Determine the (X, Y) coordinate at the center of the cell enclosing the given text.  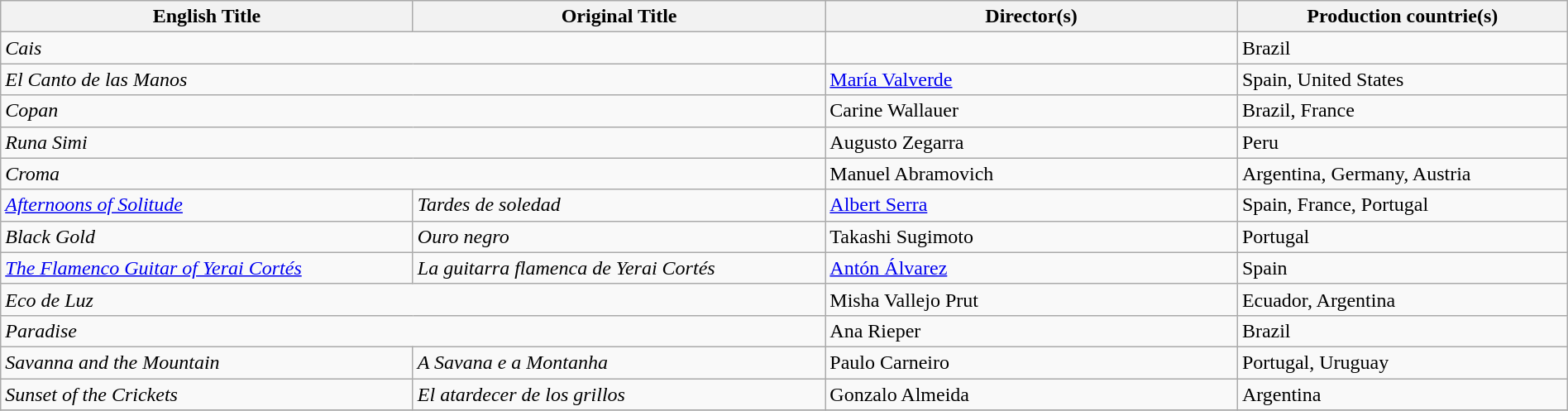
Spain, France, Portugal (1403, 205)
Runa Simi (414, 142)
Savanna and the Mountain (207, 362)
Paulo Carneiro (1032, 362)
Antón Álvarez (1032, 268)
El atardecer de los grillos (619, 394)
Peru (1403, 142)
Argentina (1403, 394)
A Savana e a Montanha (619, 362)
Portugal, Uruguay (1403, 362)
Ecuador, Argentina (1403, 299)
Croma (414, 174)
Tardes de soledad (619, 205)
Sunset of the Crickets (207, 394)
Copan (414, 111)
Gonzalo Almeida (1032, 394)
Manuel Abramovich (1032, 174)
Misha Vallejo Prut (1032, 299)
Argentina, Germany, Austria (1403, 174)
Black Gold (207, 237)
La guitarra flamenca de Yerai Cortés (619, 268)
El Canto de las Manos (414, 79)
English Title (207, 17)
Ouro negro (619, 237)
Original Title (619, 17)
Afternoons of Solitude (207, 205)
Eco de Luz (414, 299)
Ana Rieper (1032, 331)
Production countrie(s) (1403, 17)
The Flamenco Guitar of Yerai Cortés (207, 268)
Paradise (414, 331)
Augusto Zegarra (1032, 142)
Spain (1403, 268)
Spain, United States (1403, 79)
Brazil, France (1403, 111)
Takashi Sugimoto (1032, 237)
Albert Serra (1032, 205)
Cais (414, 48)
Carine Wallauer (1032, 111)
María Valverde (1032, 79)
Portugal (1403, 237)
Director(s) (1032, 17)
